Determine the (X, Y) coordinate at the center of the cell enclosing the given text.  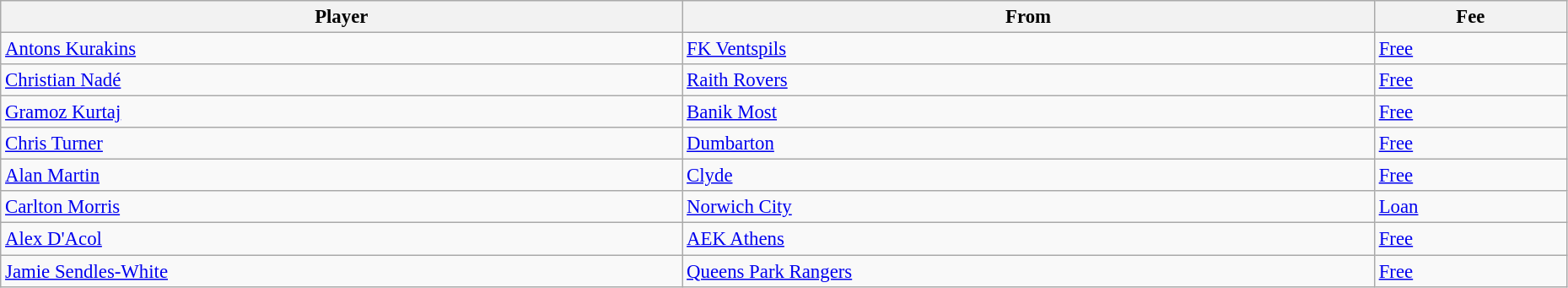
Norwich City (1029, 207)
Carlton Morris (342, 207)
FK Ventspils (1029, 49)
Raith Rovers (1029, 80)
Loan (1470, 207)
Fee (1470, 17)
Banik Most (1029, 112)
Gramoz Kurtaj (342, 112)
Christian Nadé (342, 80)
Clyde (1029, 176)
AEK Athens (1029, 239)
Jamie Sendles-White (342, 271)
Alex D'Acol (342, 239)
From (1029, 17)
Chris Turner (342, 144)
Queens Park Rangers (1029, 271)
Antons Kurakins (342, 49)
Alan Martin (342, 176)
Dumbarton (1029, 144)
Player (342, 17)
